Output the (X, Y) coordinate of the center of the cell containing the given text.  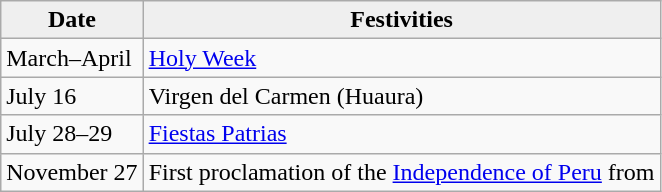
Virgen del Carmen (Huaura) (402, 96)
Date (72, 20)
Holy Week (402, 58)
July 16 (72, 96)
Festivities (402, 20)
First proclamation of the Independence of Peru from (402, 172)
Fiestas Patrias (402, 134)
July 28–29 (72, 134)
November 27 (72, 172)
March–April (72, 58)
